Extract the (X, Y) coordinate from the center of the cell holding the provided text.  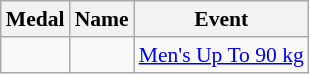
Medal (36, 19)
Men's Up To 90 kg (222, 55)
Name (102, 19)
Event (222, 19)
